Capture the cell that displays the provided text and extract its (x, y) central coordinate. 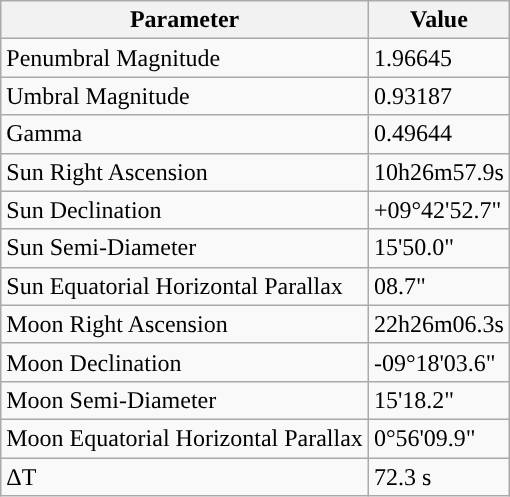
-09°18'03.6" (438, 362)
ΔT (185, 477)
Value (438, 20)
0.93187 (438, 96)
10h26m57.9s (438, 172)
72.3 s (438, 477)
Moon Right Ascension (185, 324)
+09°42'52.7" (438, 210)
Sun Declination (185, 210)
Parameter (185, 20)
Sun Semi-Diameter (185, 248)
Penumbral Magnitude (185, 58)
15'18.2" (438, 400)
Moon Declination (185, 362)
15'50.0" (438, 248)
0°56'09.9" (438, 438)
Moon Equatorial Horizontal Parallax (185, 438)
Umbral Magnitude (185, 96)
Gamma (185, 134)
Sun Equatorial Horizontal Parallax (185, 286)
Moon Semi-Diameter (185, 400)
Sun Right Ascension (185, 172)
22h26m06.3s (438, 324)
1.96645 (438, 58)
0.49644 (438, 134)
08.7" (438, 286)
